Return the [X, Y] coordinate for the center point of the cell that contains the specified text.  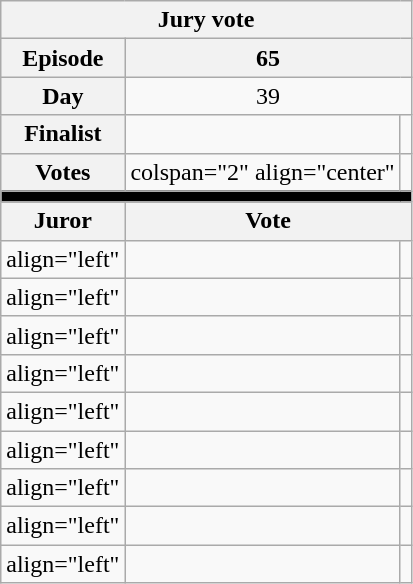
Juror [63, 221]
65 [268, 58]
Finalist [63, 134]
Day [63, 96]
Vote [268, 221]
colspan="2" align="center" [262, 172]
Episode [63, 58]
39 [268, 96]
Jury vote [206, 20]
Votes [63, 172]
